From the cell containing the given text, extract its center point as [x, y] coordinate. 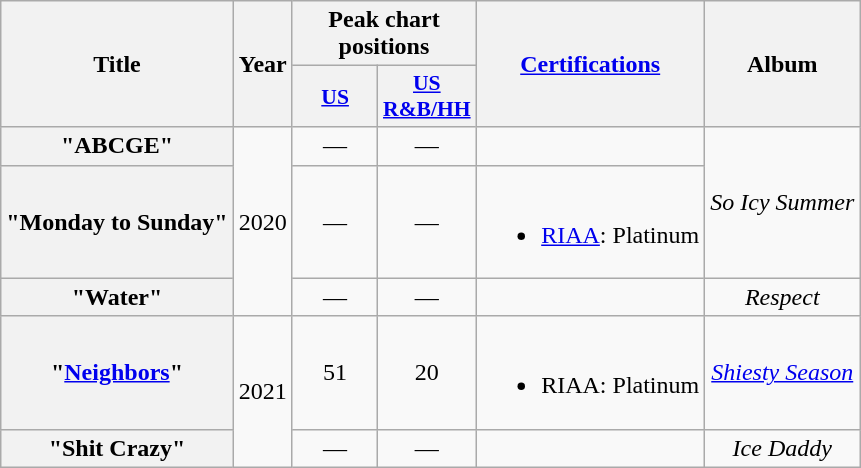
Respect [782, 297]
2020 [262, 222]
So Icy Summer [782, 202]
Shiesty Season [782, 372]
51 [335, 372]
Certifications [590, 64]
"Water" [117, 297]
"Shit Crazy" [117, 448]
"Monday to Sunday" [117, 222]
20 [427, 372]
Peak chart positions [384, 34]
Title [117, 64]
US [335, 96]
USR&B/HH [427, 96]
Year [262, 64]
Album [782, 64]
"Neighbors" [117, 372]
2021 [262, 392]
"ABCGE" [117, 146]
Ice Daddy [782, 448]
